Capture the cell that displays the provided text and extract its [x, y] central coordinate. 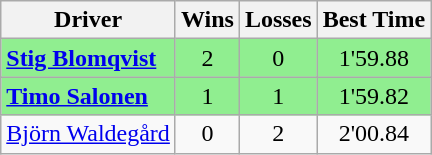
Wins [207, 20]
Stig Blomqvist [88, 58]
Timo Salonen [88, 96]
Losses [278, 20]
Driver [88, 20]
Best Time [374, 20]
2'00.84 [374, 134]
Björn Waldegård [88, 134]
1'59.88 [374, 58]
1'59.82 [374, 96]
